Find where the given text appears and provide that cell's center as [X, Y] coordinate. 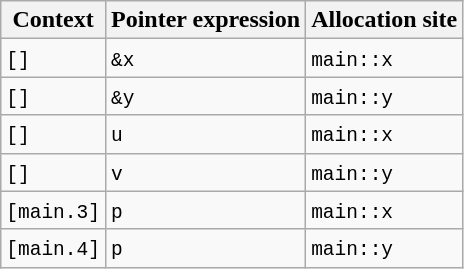
v [205, 172]
u [205, 134]
Allocation site [384, 20]
[main.4] [54, 248]
&y [205, 96]
Context [54, 20]
[main.3] [54, 210]
&x [205, 58]
Pointer expression [205, 20]
